Search for the cell housing the specified text and yield its (x, y) center coordinate. 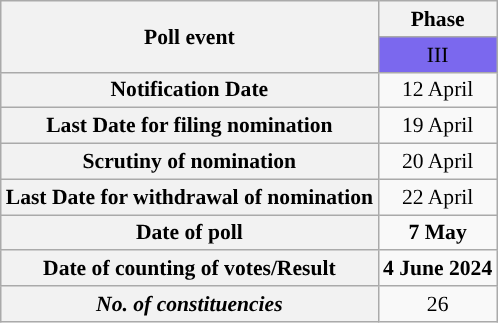
22 April (438, 197)
Last Date for filing nomination (190, 126)
Scrutiny of nomination (190, 161)
Notification Date (190, 90)
12 April (438, 90)
7 May (438, 232)
Poll event (190, 36)
III (438, 54)
20 April (438, 161)
Last Date for withdrawal of nomination (190, 197)
Phase (438, 19)
26 (438, 304)
19 April (438, 126)
Date of poll (190, 232)
4 June 2024 (438, 268)
No. of constituencies (190, 304)
Date of counting of votes/Result (190, 268)
